Provide the (X, Y) coordinate of the cell's center where the given text is located.  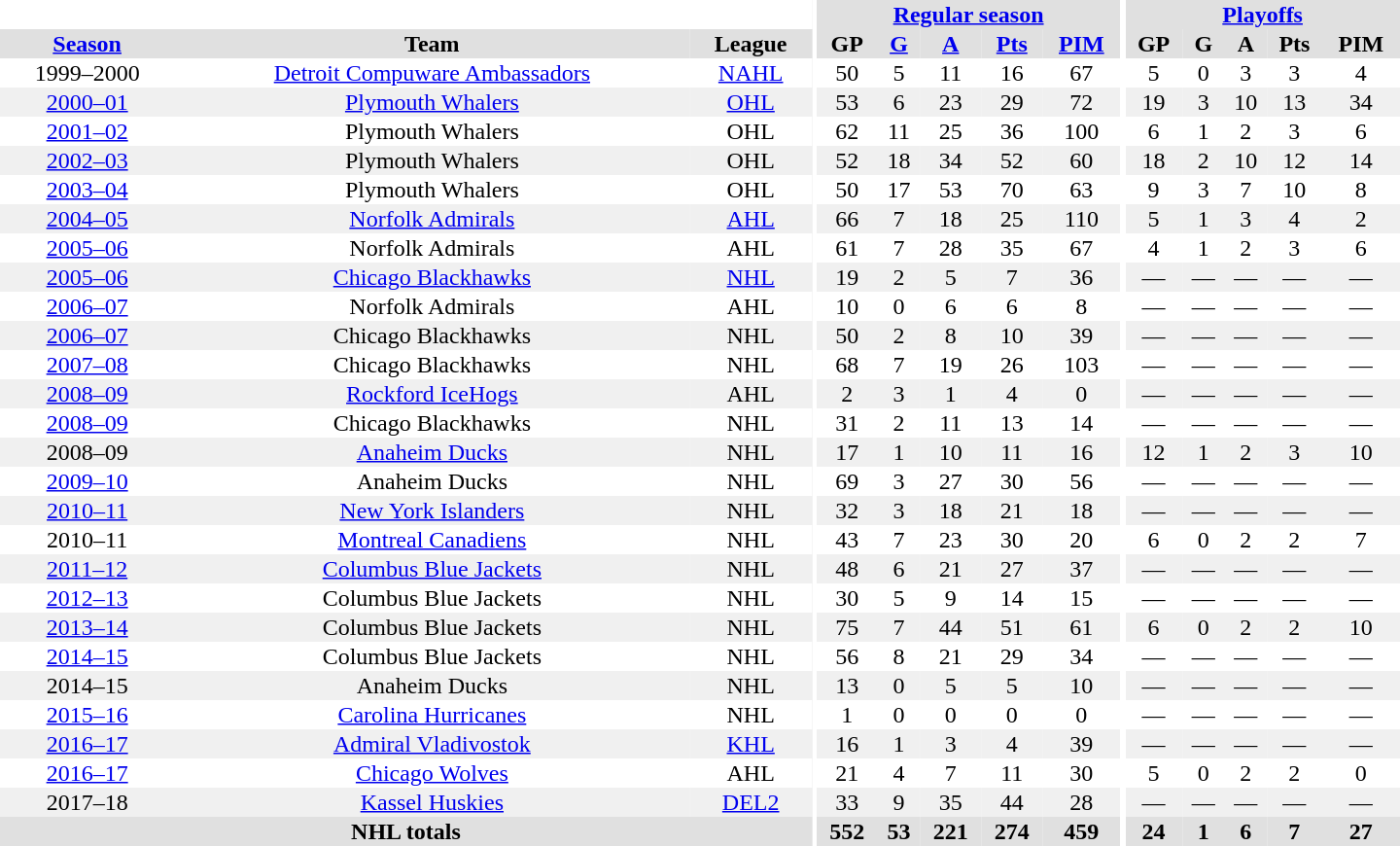
24 (1153, 831)
100 (1081, 131)
51 (1011, 627)
Rockford IceHogs (432, 394)
70 (1011, 190)
26 (1011, 365)
Playoffs (1262, 15)
37 (1081, 569)
2011–12 (87, 569)
32 (848, 511)
2013–14 (87, 627)
DEL2 (751, 802)
68 (848, 365)
66 (848, 219)
2001–02 (87, 131)
Kassel Huskies (432, 802)
Regular season (968, 15)
2007–08 (87, 365)
20 (1081, 540)
274 (1011, 831)
60 (1081, 160)
NAHL (751, 73)
33 (848, 802)
2000–01 (87, 102)
NHL totals (406, 831)
KHL (751, 744)
Season (87, 44)
2015–16 (87, 715)
1999–2000 (87, 73)
New York Islanders (432, 511)
2017–18 (87, 802)
459 (1081, 831)
Detroit Compuware Ambassadors (432, 73)
2009–10 (87, 481)
Chicago Wolves (432, 773)
552 (848, 831)
2003–04 (87, 190)
Admiral Vladivostok (432, 744)
69 (848, 481)
2012–13 (87, 598)
103 (1081, 365)
31 (848, 423)
63 (1081, 190)
Carolina Hurricanes (432, 715)
72 (1081, 102)
110 (1081, 219)
2002–03 (87, 160)
Team (432, 44)
221 (951, 831)
43 (848, 540)
League (751, 44)
2004–05 (87, 219)
48 (848, 569)
15 (1081, 598)
62 (848, 131)
75 (848, 627)
Montreal Canadiens (432, 540)
